Capture the cell that displays the provided text and extract its [X, Y] central coordinate. 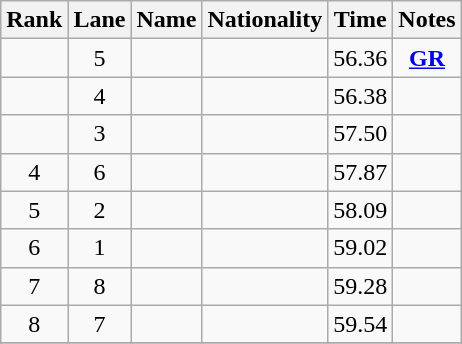
56.36 [360, 58]
3 [100, 134]
57.50 [360, 134]
56.38 [360, 96]
58.09 [360, 210]
Rank [34, 20]
GR [427, 58]
59.54 [360, 324]
Lane [100, 20]
1 [100, 248]
Time [360, 20]
59.02 [360, 248]
Notes [427, 20]
59.28 [360, 286]
57.87 [360, 172]
2 [100, 210]
Nationality [265, 20]
Name [166, 20]
